Return the [X, Y] coordinate for the center point of the cell that contains the specified text.  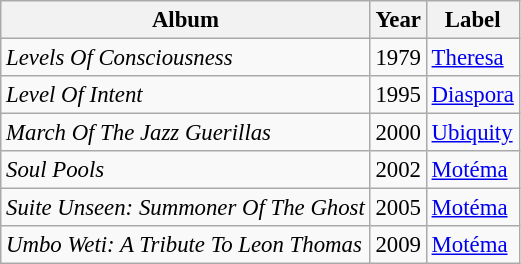
1979 [398, 58]
2005 [398, 208]
Theresa [472, 58]
2002 [398, 170]
Soul Pools [186, 170]
Label [472, 20]
Album [186, 20]
2009 [398, 245]
1995 [398, 95]
Umbo Weti: A Tribute To Leon Thomas [186, 245]
Suite Unseen: Summoner Of The Ghost [186, 208]
Levels Of Consciousness [186, 58]
Year [398, 20]
Level Of Intent [186, 95]
2000 [398, 133]
March Of The Jazz Guerillas [186, 133]
Diaspora [472, 95]
Ubiquity [472, 133]
